Extract the (X, Y) coordinate from the center of the cell holding the provided text.  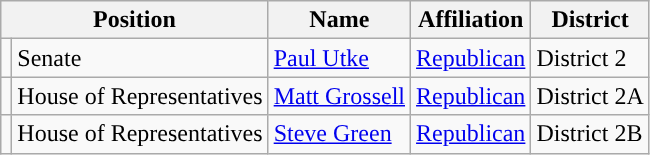
District (590, 20)
Name (339, 20)
Position (134, 20)
Steve Green (339, 134)
Paul Utke (339, 58)
Matt Grossell (339, 96)
District 2A (590, 96)
Affiliation (471, 20)
District 2B (590, 134)
Senate (140, 58)
District 2 (590, 58)
